Detect which cell encompasses the target text, then output its (X, Y) center coordinate. 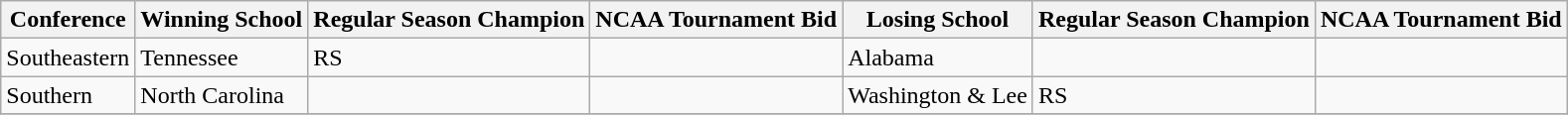
Southern (68, 95)
Losing School (938, 20)
Conference (68, 20)
Alabama (938, 57)
Southeastern (68, 57)
Tennessee (222, 57)
North Carolina (222, 95)
Winning School (222, 20)
Washington & Lee (938, 95)
